Provide the [x, y] coordinate of the cell's center where the given text is located.  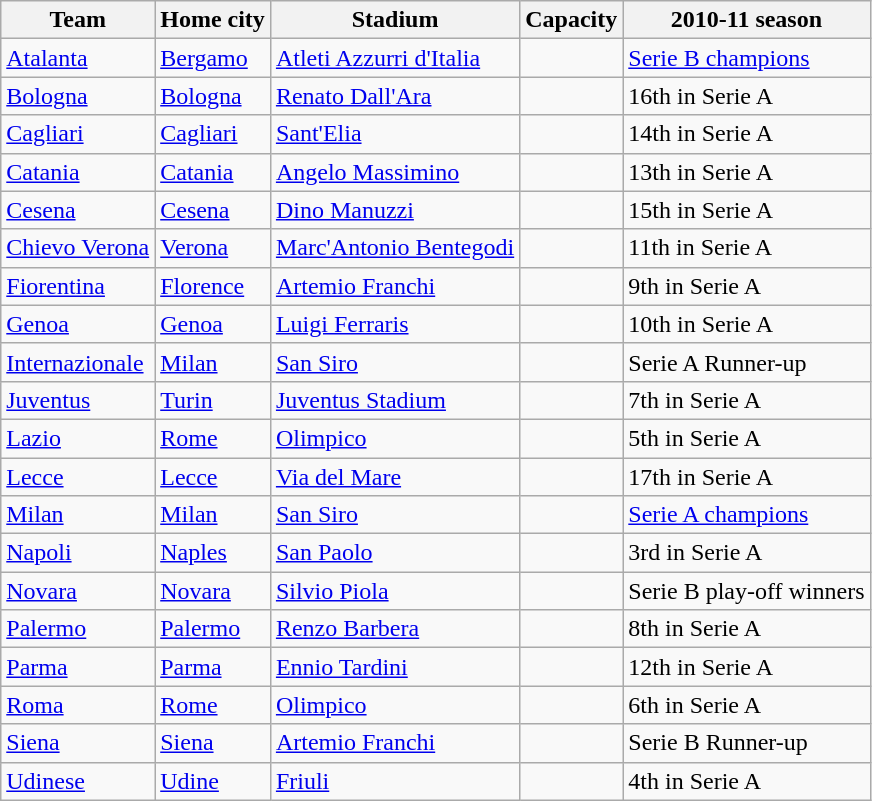
7th in Serie A [746, 400]
Serie A champions [746, 515]
Capacity [572, 20]
Internazionale [78, 362]
5th in Serie A [746, 438]
Roma [78, 705]
Fiorentina [78, 286]
16th in Serie A [746, 96]
Friuli [394, 781]
4th in Serie A [746, 781]
Turin [213, 400]
Angelo Massimino [394, 172]
Serie B play-off winners [746, 591]
Serie B champions [746, 58]
11th in Serie A [746, 248]
Silvio Piola [394, 591]
Juventus [78, 400]
Stadium [394, 20]
Lazio [78, 438]
13th in Serie A [746, 172]
2010-11 season [746, 20]
9th in Serie A [746, 286]
Atalanta [78, 58]
15th in Serie A [746, 210]
Team [78, 20]
Napoli [78, 553]
Verona [213, 248]
Serie B Runner-up [746, 743]
17th in Serie A [746, 477]
Via del Mare [394, 477]
Atleti Azzurri d'Italia [394, 58]
Udine [213, 781]
Bergamo [213, 58]
San Paolo [394, 553]
Juventus Stadium [394, 400]
Chievo Verona [78, 248]
Marc'Antonio Bentegodi [394, 248]
14th in Serie A [746, 134]
Ennio Tardini [394, 667]
Sant'Elia [394, 134]
Udinese [78, 781]
Naples [213, 553]
Dino Manuzzi [394, 210]
8th in Serie A [746, 629]
Serie A Runner-up [746, 362]
Florence [213, 286]
10th in Serie A [746, 324]
Renzo Barbera [394, 629]
3rd in Serie A [746, 553]
6th in Serie A [746, 705]
Luigi Ferraris [394, 324]
12th in Serie A [746, 667]
Renato Dall'Ara [394, 96]
Home city [213, 20]
